Detect which cell encompasses the target text, then output its [X, Y] center coordinate. 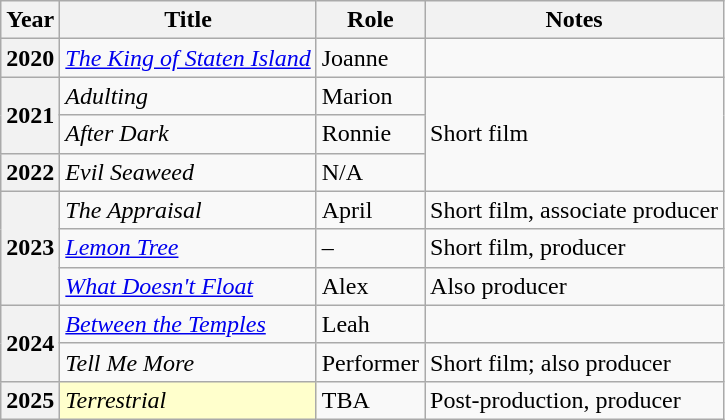
The King of Staten Island [188, 58]
Leah [370, 324]
Short film [574, 134]
Notes [574, 20]
2025 [30, 400]
– [370, 248]
Terrestrial [188, 400]
Joanne [370, 58]
2024 [30, 343]
Post-production, producer [574, 400]
The Appraisal [188, 210]
After Dark [188, 134]
Ronnie [370, 134]
Evil Seaweed [188, 172]
Tell Me More [188, 362]
Title [188, 20]
Role [370, 20]
Alex [370, 286]
Adulting [188, 96]
Performer [370, 362]
Lemon Tree [188, 248]
2021 [30, 115]
N/A [370, 172]
April [370, 210]
Also producer [574, 286]
Marion [370, 96]
2022 [30, 172]
Short film, producer [574, 248]
2023 [30, 248]
Year [30, 20]
Short film, associate producer [574, 210]
Short film; also producer [574, 362]
2020 [30, 58]
TBA [370, 400]
Between the Temples [188, 324]
What Doesn't Float [188, 286]
